Output the (X, Y) coordinate of the center of the cell containing the given text.  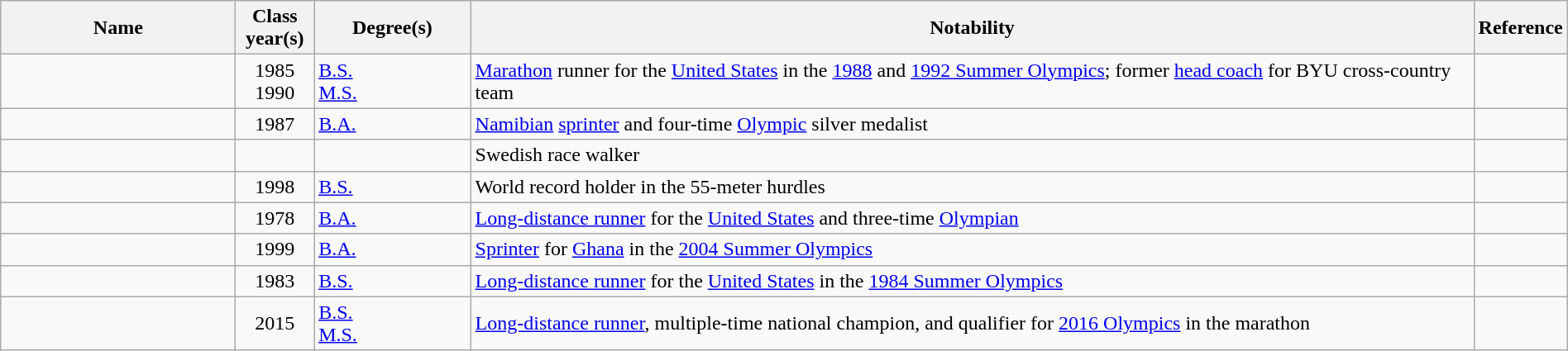
Swedish race walker (973, 155)
1987 (275, 124)
Sprinter for Ghana in the 2004 Summer Olympics (973, 249)
1998 (275, 187)
19851990 (275, 81)
Notability (973, 28)
Marathon runner for the United States in the 1988 and 1992 Summer Olympics; former head coach for BYU cross-country team (973, 81)
Degree(s) (392, 28)
Namibian sprinter and four-time Olympic silver medalist (973, 124)
1978 (275, 218)
Name (118, 28)
Reference (1520, 28)
1999 (275, 249)
World record holder in the 55-meter hurdles (973, 187)
Class year(s) (275, 28)
1983 (275, 281)
Long-distance runner for the United States in the 1984 Summer Olympics (973, 281)
Long-distance runner, multiple-time national champion, and qualifier for 2016 Olympics in the marathon (973, 324)
Long-distance runner for the United States and three-time Olympian (973, 218)
2015 (275, 324)
